Scan for the cell matching the given text and deliver its [x, y] coordinate at center. 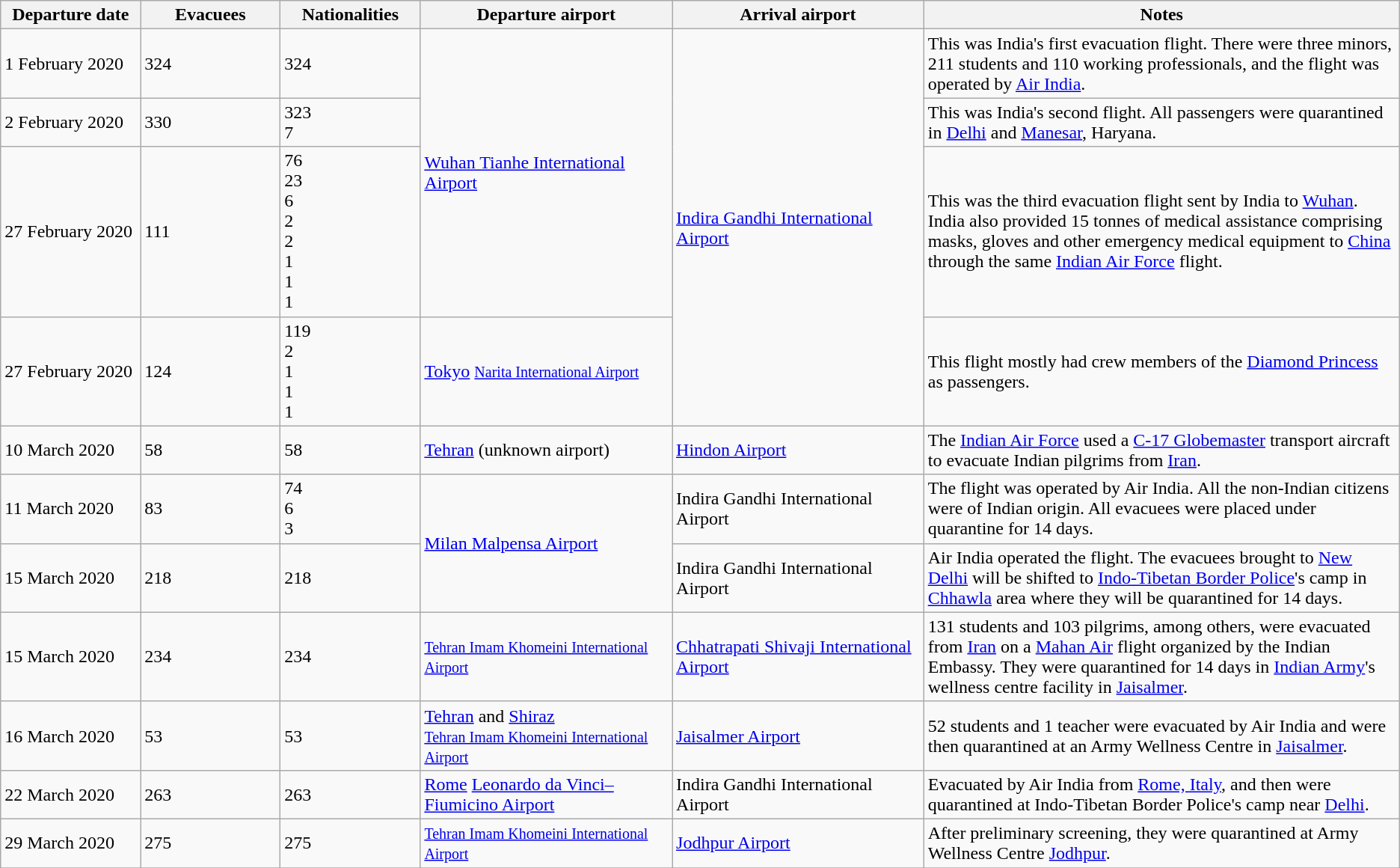
Hindon Airport [799, 450]
119 2 1 1 1 [350, 371]
Departure date [70, 15]
11 March 2020 [70, 509]
Evacuated by Air India from Rome, Italy, and then were quarantined at Indo-Tibetan Border Police's camp near Delhi. [1161, 795]
The Indian Air Force used a C-17 Globemaster transport aircraft to evacuate Indian pilgrims from Iran. [1161, 450]
74 6 3 [350, 509]
Jodhpur Airport [799, 843]
Notes [1161, 15]
Chhatrapati Shivaji International Airport [799, 657]
10 March 2020 [70, 450]
Rome Leonardo da Vinci–Fiumicino Airport [546, 795]
2 February 2020 [70, 123]
76 23 6 2 2 1 1 1 [350, 232]
Nationalities [350, 15]
Milan Malpensa Airport [546, 543]
29 March 2020 [70, 843]
The flight was operated by Air India. All the non-Indian citizens were of Indian origin. All evacuees were placed under quarantine for 14 days. [1161, 509]
1 February 2020 [70, 64]
22 March 2020 [70, 795]
Tehran and ShirazTehran Imam Khomeini International Airport [546, 736]
Tokyo Narita International Airport [546, 371]
Evacuees [211, 15]
111 [211, 232]
83 [211, 509]
This was India's second flight. All passengers were quarantined in Delhi and Manesar, Haryana. [1161, 123]
Arrival airport [799, 15]
124 [211, 371]
52 students and 1 teacher were evacuated by Air India and were then quarantined at an Army Wellness Centre in Jaisalmer. [1161, 736]
330 [211, 123]
Wuhan Tianhe International Airport [546, 173]
After preliminary screening, they were quarantined at Army Wellness Centre Jodhpur. [1161, 843]
Tehran (unknown airport) [546, 450]
323 7 [350, 123]
Jaisalmer Airport [799, 736]
This flight mostly had crew members of the Diamond Princess as passengers. [1161, 371]
Departure airport [546, 15]
16 March 2020 [70, 736]
